Find where the given text appears and provide that cell's center as (X, Y) coordinate. 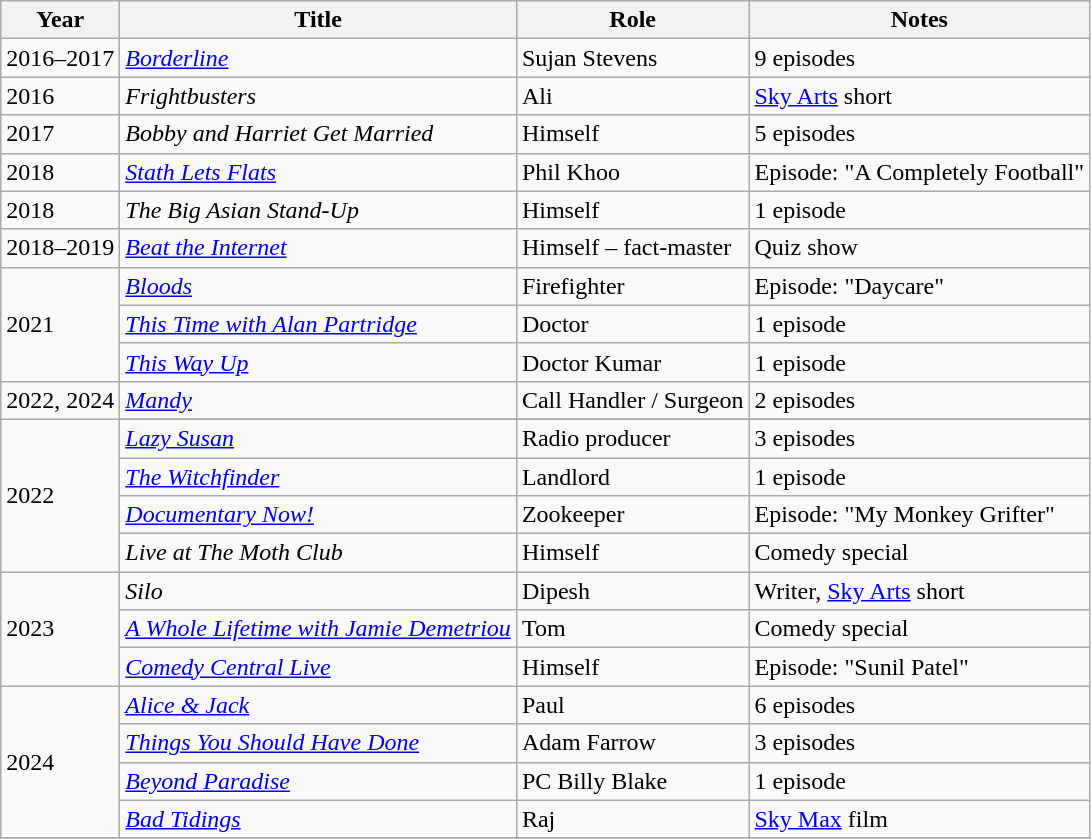
2021 (60, 324)
Title (318, 20)
6 episodes (920, 705)
Landlord (632, 477)
2022, 2024 (60, 400)
Doctor (632, 324)
Stath Lets Flats (318, 172)
5 episodes (920, 134)
Silo (318, 591)
Beat the Internet (318, 248)
Call Handler / Surgeon (632, 400)
Firefighter (632, 286)
Mandy (318, 400)
Lazy Susan (318, 438)
Things You Should Have Done (318, 743)
This Way Up (318, 362)
Sujan Stevens (632, 58)
Bobby and Harriet Get Married (318, 134)
Writer, Sky Arts short (920, 591)
Episode: "Sunil Patel" (920, 667)
Zookeeper (632, 515)
Notes (920, 20)
Radio producer (632, 438)
Doctor Kumar (632, 362)
Tom (632, 629)
2016–2017 (60, 58)
Raj (632, 819)
2023 (60, 629)
Live at The Moth Club (318, 553)
Dipesh (632, 591)
2017 (60, 134)
Bad Tidings (318, 819)
Himself – fact-master (632, 248)
Sky Arts short (920, 96)
2018–2019 (60, 248)
Sky Max film (920, 819)
PC Billy Blake (632, 781)
Comedy Central Live (318, 667)
Quiz show (920, 248)
Phil Khoo (632, 172)
Bloods (318, 286)
Role (632, 20)
The Witchfinder (318, 477)
Frightbusters (318, 96)
Documentary Now! (318, 515)
Paul (632, 705)
Episode: "My Monkey Grifter" (920, 515)
Borderline (318, 58)
The Big Asian Stand-Up (318, 210)
Episode: "A Completely Football" (920, 172)
Beyond Paradise (318, 781)
A Whole Lifetime with Jamie Demetriou (318, 629)
Ali (632, 96)
9 episodes (920, 58)
Adam Farrow (632, 743)
2016 (60, 96)
Episode: "Daycare" (920, 286)
2024 (60, 762)
2 episodes (920, 400)
Year (60, 20)
Alice & Jack (318, 705)
This Time with Alan Partridge (318, 324)
2022 (60, 495)
